From the cell containing the given text, extract its center point as (X, Y) coordinate. 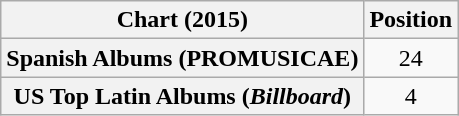
Spanish Albums (PROMUSICAE) (182, 58)
4 (411, 96)
Chart (2015) (182, 20)
Position (411, 20)
US Top Latin Albums (Billboard) (182, 96)
24 (411, 58)
